Scan for the cell matching the given text and deliver its (x, y) coordinate at center. 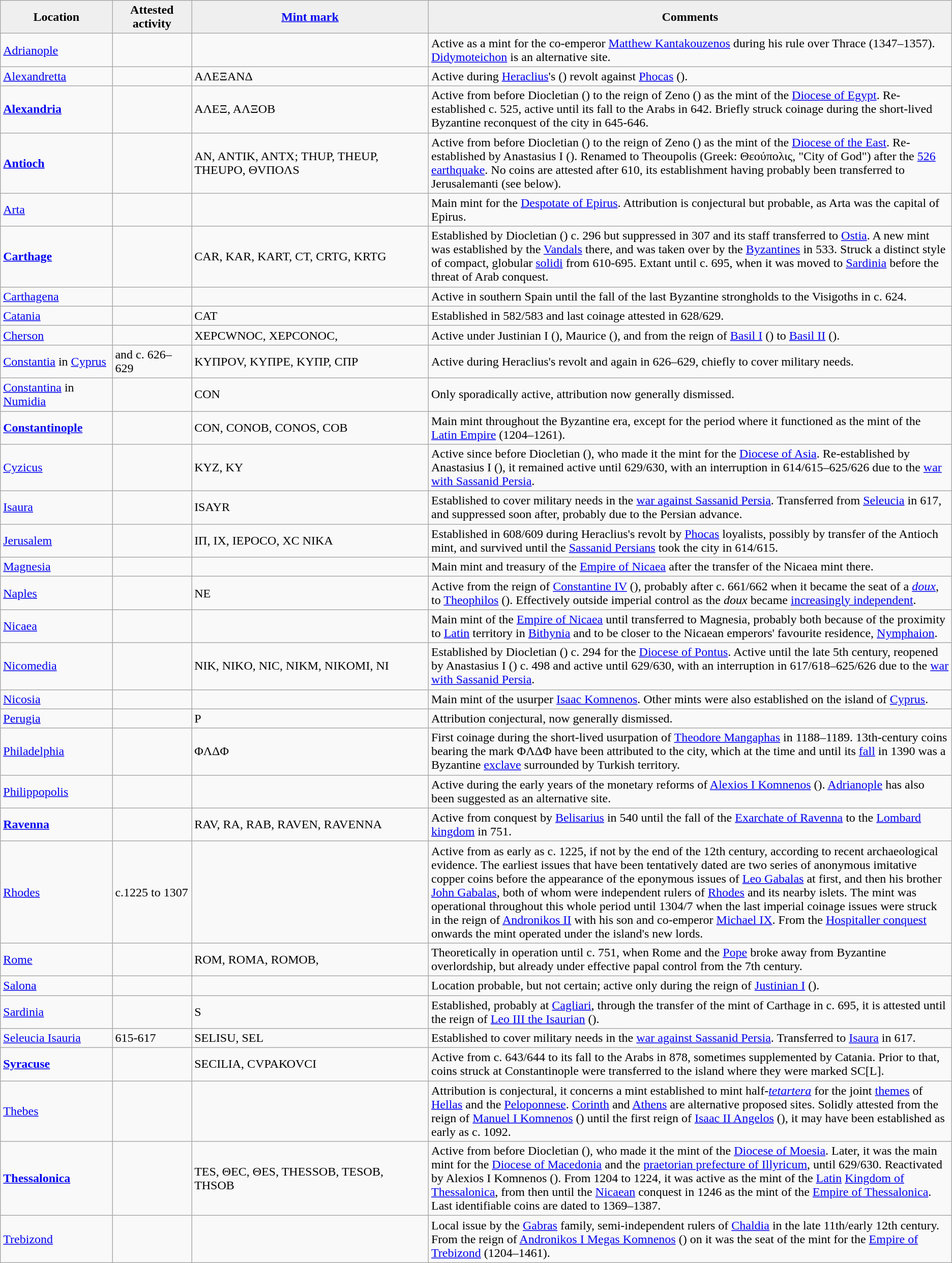
Active in southern Spain until the fall of the last Byzantine strongholds to the Visigoths in c. 624. (690, 296)
Syracuse (56, 1065)
Seleucia Isauria (56, 1038)
Thessalonica (56, 1179)
ROM, ROMA, ROMOB, (310, 959)
Rome (56, 959)
Main mint and treasury of the Empire of Nicaea after the transfer of the Nicaea mint there. (690, 567)
CAT (310, 316)
Catania (56, 316)
Active as a mint for the co-emperor Matthew Kantakouzenos during his rule over Thrace (1347–1357). Didymoteichon is an alternative site. (690, 50)
Thebes (56, 1111)
ΦΛΔΦ (310, 751)
Nicomedia (56, 666)
Adrianople (56, 50)
SECILIA, CVΡΑΚΟVCI (310, 1065)
Active from conquest by Belisarius in 540 until the fall of the Exarchate of Ravenna to the Lombard kingdom in 751. (690, 825)
NIK, NIKO, NIC, NIKM, NIKOMI, NI (310, 666)
Attribution conjectural, now generally dismissed. (690, 718)
Attested activity (152, 17)
Carthage (56, 256)
RAV, RA, RAB, RAVEN, RAVENNA (310, 825)
Jerusalem (56, 541)
Cherson (56, 335)
CAR, KAR, KART, CT, CRTG, KRTG (310, 256)
Only sporadically active, attribution now generally dismissed. (690, 395)
Comments (690, 17)
Active during Heraclius's revolt and again in 626–629, chiefly to cover military needs. (690, 361)
and c. 626–629 (152, 361)
Ravenna (56, 825)
Constantinople (56, 427)
Location probable, but not certain; active only during the reign of Justinian I (). (690, 985)
Antioch (56, 163)
Nicosia (56, 699)
Active under Justinian I (), Maurice (), and from the reign of Basil I () to Basil II (). (690, 335)
Location (56, 17)
Mint mark (310, 17)
Established in 582/583 and last coinage attested in 628/629. (690, 316)
Active during Heraclius's () revolt against Phocas (). (690, 76)
Alexandria (56, 109)
Philippopolis (56, 791)
KYZ, KY (310, 468)
Magnesia (56, 567)
ΧΕΡCWΝΟC, ΧΕΡCΟΝΟC, (310, 335)
Carthagena (56, 296)
P (310, 718)
615-617 (152, 1038)
Main mint of the usurper Isaac Komnenos. Other mints were also established on the island of Cyprus. (690, 699)
ΙΠ, ΙΧ, IEΡOCO, XC NIKA (310, 541)
ΑΛΕΞΑΝΔ (310, 76)
Philadelphia (56, 751)
Nicaea (56, 626)
CON, CONOB, CONOS, COB (310, 427)
Constantina in Numidia (56, 395)
SELISU, SEL (310, 1038)
Alexandretta (56, 76)
Isaura (56, 507)
Active during the early years of the monetary reforms of Alexios I Komnenos (). Adrianople has also been suggested as an alternative site. (690, 791)
Main mint throughout the Byzantine era, except for the period where it functioned as the mint of the Latin Empire (1204–1261). (690, 427)
Rhodes (56, 892)
CON (310, 395)
Constantia in Cyprus (56, 361)
S (310, 1012)
Cyzicus (56, 468)
Established to cover military needs in the war against Sassanid Persia. Transferred to Isaura in 617. (690, 1038)
Established, probably at Cagliari, through the transfer of the mint of Carthage in c. 695, it is attested until the reign of Leo III the Isaurian (). (690, 1012)
ΚΥΠΡΟV, ΚΥΠΡΕ, KYΠΡ, CΠΡ (310, 361)
Sardinia (56, 1012)
Salona (56, 985)
Naples (56, 593)
ΑΝ, ΑΝΤΙΚ, ΑΝΤΧ; THUP, THEUP, THEUPO, ΘVΠOΛS (310, 163)
NE (310, 593)
Perugia (56, 718)
ISAYR (310, 507)
ΑΛΕΞ, ΑΛΞΟΒ (310, 109)
c.1225 to 1307 (152, 892)
TES, ΘΕC, ΘΕS, THESSOB, TESOB, THSOB (310, 1179)
Trebizond (56, 1239)
Main mint for the Despotate of Epirus. Attribution is conjectural but probable, as Arta was the capital of Epirus. (690, 209)
Arta (56, 209)
